Return [X, Y] of the center of cell containing provided text 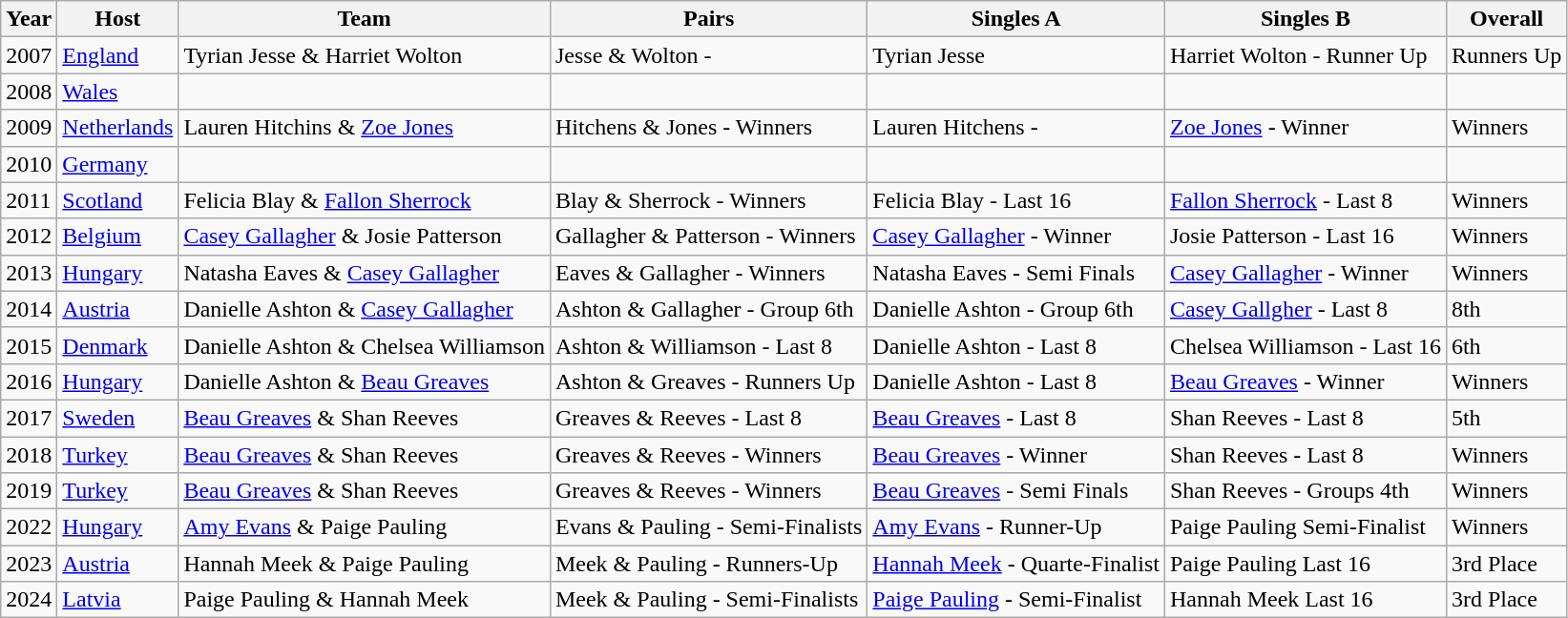
Casey Gallagher & Josie Patterson [365, 237]
2023 [29, 564]
Blay & Sherrock - Winners [708, 200]
Amy Evans - Runner-Up [1016, 527]
Casey Gallgher - Last 8 [1306, 309]
2010 [29, 164]
Danielle Ashton & Beau Greaves [365, 381]
2017 [29, 418]
Amy Evans & Paige Pauling [365, 527]
Pairs [708, 19]
Paige Pauling - Semi-Finalist [1016, 600]
2009 [29, 128]
2014 [29, 309]
8th [1506, 309]
Team [365, 19]
Danielle Ashton & Chelsea Williamson [365, 345]
Year [29, 19]
2018 [29, 455]
England [118, 55]
Singles A [1016, 19]
Ashton & Greaves - Runners Up [708, 381]
2022 [29, 527]
Fallon Sherrock - Last 8 [1306, 200]
2016 [29, 381]
Natasha Eaves - Semi Finals [1016, 273]
Meek & Pauling - Runners-Up [708, 564]
2008 [29, 92]
Meek & Pauling - Semi-Finalists [708, 600]
Hannah Meek & Paige Pauling [365, 564]
Overall [1506, 19]
Harriet Wolton - Runner Up [1306, 55]
Denmark [118, 345]
Paige Pauling Semi-Finalist [1306, 527]
Belgium [118, 237]
2024 [29, 600]
Germany [118, 164]
Shan Reeves - Groups 4th [1306, 491]
Jesse & Wolton - [708, 55]
Zoe Jones - Winner [1306, 128]
Beau Greaves - Semi Finals [1016, 491]
2019 [29, 491]
Danielle Ashton & Casey Gallagher [365, 309]
Hannah Meek - Quarte-Finalist [1016, 564]
Host [118, 19]
Greaves & Reeves - Last 8 [708, 418]
Ashton & Gallagher - Group 6th [708, 309]
Gallagher & Patterson - Winners [708, 237]
Latvia [118, 600]
Wales [118, 92]
Hitchens & Jones - Winners [708, 128]
Danielle Ashton - Group 6th [1016, 309]
Ashton & Williamson - Last 8 [708, 345]
Eaves & Gallagher - Winners [708, 273]
2012 [29, 237]
2013 [29, 273]
Lauren Hitchins & Zoe Jones [365, 128]
Lauren Hitchens - [1016, 128]
Felicia Blay & Fallon Sherrock [365, 200]
Chelsea Williamson - Last 16 [1306, 345]
2007 [29, 55]
Beau Greaves - Last 8 [1016, 418]
Tyrian Jesse & Harriet Wolton [365, 55]
Paige Pauling Last 16 [1306, 564]
Felicia Blay - Last 16 [1016, 200]
Hannah Meek Last 16 [1306, 600]
Natasha Eaves & Casey Gallagher [365, 273]
Evans & Pauling - Semi-Finalists [708, 527]
Netherlands [118, 128]
Josie Patterson - Last 16 [1306, 237]
Sweden [118, 418]
6th [1506, 345]
Scotland [118, 200]
5th [1506, 418]
Singles B [1306, 19]
Tyrian Jesse [1016, 55]
2015 [29, 345]
2011 [29, 200]
Paige Pauling & Hannah Meek [365, 600]
Runners Up [1506, 55]
